Return the (x, y) coordinate for the center point of the cell that contains the specified text.  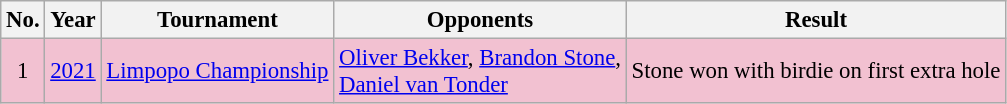
Stone won with birdie on first extra hole (816, 72)
Opponents (480, 20)
2021 (73, 72)
Year (73, 20)
1 (23, 72)
Result (816, 20)
Limpopo Championship (218, 72)
Oliver Bekker, Brandon Stone, Daniel van Tonder (480, 72)
Tournament (218, 20)
No. (23, 20)
